For the text-containing cell, return its midpoint in [x, y] coordinate format. 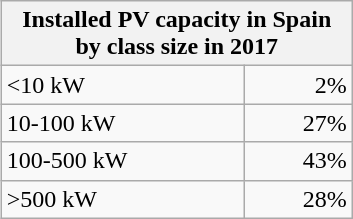
28% [298, 199]
Installed PV capacity in Spain by class size in 2017 [176, 34]
>500 kW [122, 199]
43% [298, 161]
100-500 kW [122, 161]
10-100 kW [122, 123]
27% [298, 123]
<10 kW [122, 85]
2% [298, 85]
